Detect which cell encompasses the target text, then output its [x, y] center coordinate. 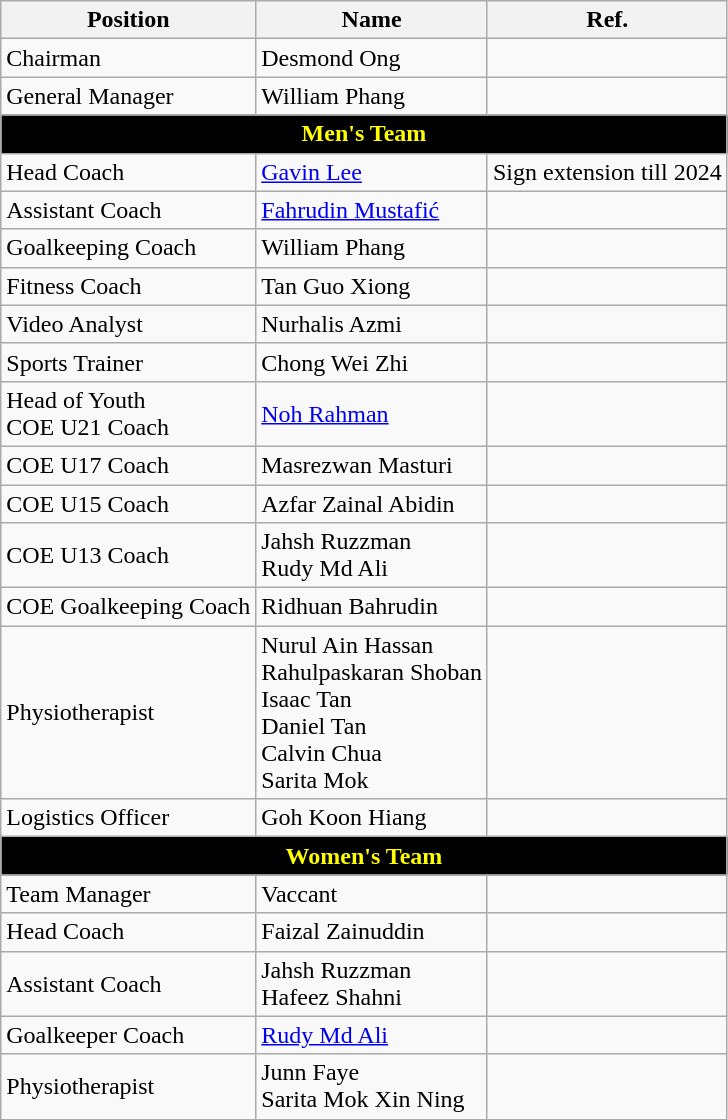
Nurul Ain Hassan Rahulpaskaran Shoban Isaac Tan Daniel Tan Calvin Chua Sarita Mok [372, 712]
Chong Wei Zhi [372, 362]
Rudy Md Ali [372, 1035]
Azfar Zainal Abidin [372, 503]
COE U13 Coach [128, 556]
Chairman [128, 58]
Name [372, 20]
Noh Rahman [372, 414]
Faizal Zainuddin [372, 932]
Position [128, 20]
Jahsh Ruzzman Hafeez Shahni [372, 984]
Goalkeeper Coach [128, 1035]
Video Analyst [128, 324]
General Manager [128, 96]
Nurhalis Azmi [372, 324]
Ref. [607, 20]
Tan Guo Xiong [372, 286]
Logistics Officer [128, 818]
Fahrudin Mustafić [372, 210]
Sign extension till 2024 [607, 172]
Desmond Ong [372, 58]
Jahsh Ruzzman Rudy Md Ali [372, 556]
COE U17 Coach [128, 465]
Gavin Lee [372, 172]
Head of Youth COE U21 Coach [128, 414]
Women's Team [364, 856]
Sports Trainer [128, 362]
Junn Faye Sarita Mok Xin Ning [372, 1086]
Vaccant [372, 894]
Fitness Coach [128, 286]
Goh Koon Hiang [372, 818]
Ridhuan Bahrudin [372, 607]
COE U15 Coach [128, 503]
Goalkeeping Coach [128, 248]
Team Manager [128, 894]
COE Goalkeeping Coach [128, 607]
Men's Team [364, 134]
Masrezwan Masturi [372, 465]
